Pinpoint the cell where the given text exists, returning its (x, y) midpoint coordinate. 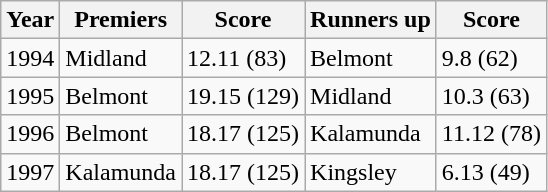
Premiers (121, 20)
12.11 (83) (244, 58)
19.15 (129) (244, 96)
10.3 (63) (491, 96)
1994 (30, 58)
1996 (30, 134)
1995 (30, 96)
Kingsley (371, 172)
1997 (30, 172)
6.13 (49) (491, 172)
Year (30, 20)
Runners up (371, 20)
11.12 (78) (491, 134)
9.8 (62) (491, 58)
